For the text-containing cell, return its midpoint in (x, y) coordinate format. 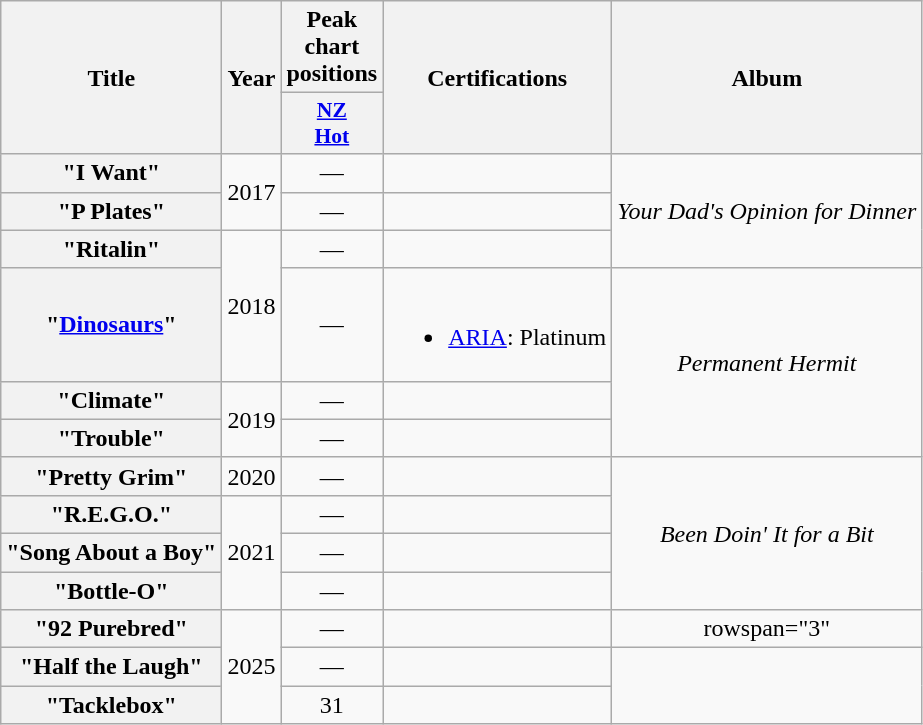
"I Want" (112, 173)
Your Dad's Opinion for Dinner (767, 211)
"R.E.G.O." (112, 514)
rowspan="3" (767, 629)
NZHot (332, 124)
Peak chart positions (332, 47)
2018 (252, 306)
ARIA: Platinum (498, 324)
Year (252, 78)
Permanent Hermit (767, 362)
"92 Purebred" (112, 629)
"Song About a Boy" (112, 552)
"Climate" (112, 400)
"Half the Laugh" (112, 667)
2019 (252, 419)
"P Plates" (112, 211)
Certifications (498, 78)
2017 (252, 192)
"Ritalin" (112, 249)
2025 (252, 667)
2021 (252, 552)
"Trouble" (112, 438)
31 (332, 705)
Album (767, 78)
"Dinosaurs" (112, 324)
"Tacklebox" (112, 705)
Title (112, 78)
"Pretty Grim" (112, 476)
Been Doin' It for a Bit (767, 533)
2020 (252, 476)
"Bottle-O" (112, 591)
